Provide the (X, Y) coordinate of the cell's center where the given text is located.  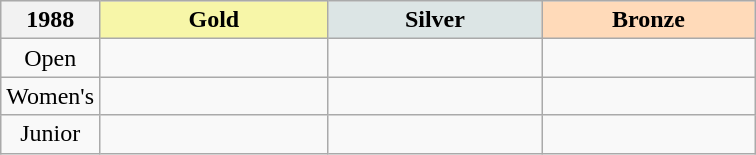
Silver (435, 20)
Gold (214, 20)
Junior (50, 134)
1988 (50, 20)
Women's (50, 96)
Open (50, 58)
Bronze (649, 20)
